Locate the cell with the specified text and output its (X, Y) center coordinate. 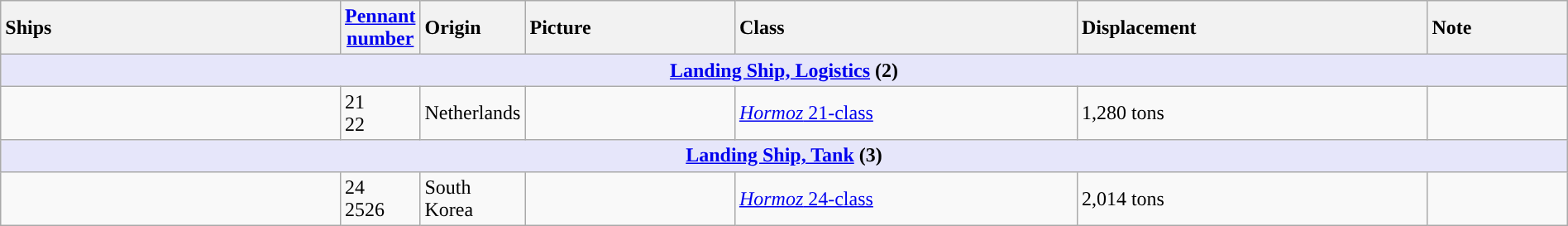
1,280 tons (1252, 113)
Picture (630, 28)
2122 (380, 113)
South Korea (473, 199)
Hormoz 24-class (906, 199)
Ships (170, 28)
Displacement (1252, 28)
Hormoz 21-class (906, 113)
Pennant number (380, 28)
2,014 tons (1252, 199)
Origin (473, 28)
242526 (380, 199)
Note (1497, 28)
Netherlands (473, 113)
Landing Ship, Tank (3) (784, 156)
Class (906, 28)
Landing Ship, Logistics (2) (784, 70)
